From the cell containing the given text, extract its center point as [x, y] coordinate. 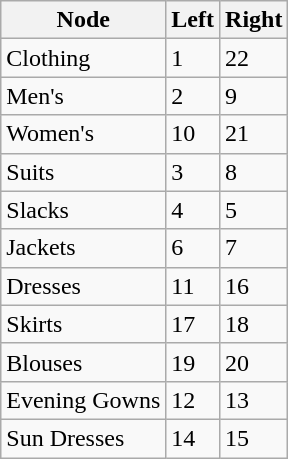
14 [193, 438]
Node [84, 20]
17 [193, 324]
Left [193, 20]
11 [193, 286]
5 [254, 210]
22 [254, 58]
7 [254, 248]
16 [254, 286]
Skirts [84, 324]
9 [254, 96]
20 [254, 362]
19 [193, 362]
1 [193, 58]
10 [193, 134]
Women's [84, 134]
Men's [84, 96]
21 [254, 134]
18 [254, 324]
Clothing [84, 58]
6 [193, 248]
Jackets [84, 248]
Evening Gowns [84, 400]
8 [254, 172]
Suits [84, 172]
Blouses [84, 362]
12 [193, 400]
Right [254, 20]
Slacks [84, 210]
4 [193, 210]
13 [254, 400]
3 [193, 172]
2 [193, 96]
15 [254, 438]
Sun Dresses [84, 438]
Dresses [84, 286]
